Return the (x, y) coordinate for the center point of the cell that contains the specified text.  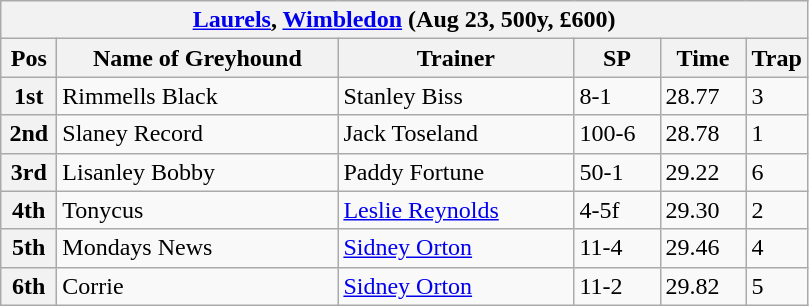
4-5f (617, 210)
11-2 (617, 286)
3 (776, 96)
1st (29, 96)
11-4 (617, 248)
5 (776, 286)
50-1 (617, 172)
Slaney Record (198, 134)
2nd (29, 134)
8-1 (617, 96)
6 (776, 172)
Leslie Reynolds (456, 210)
28.77 (703, 96)
1 (776, 134)
29.30 (703, 210)
Tonycus (198, 210)
Pos (29, 58)
4th (29, 210)
Time (703, 58)
28.78 (703, 134)
Trap (776, 58)
Trainer (456, 58)
6th (29, 286)
2 (776, 210)
29.22 (703, 172)
3rd (29, 172)
Laurels, Wimbledon (Aug 23, 500y, £600) (404, 20)
Paddy Fortune (456, 172)
4 (776, 248)
5th (29, 248)
Stanley Biss (456, 96)
SP (617, 58)
Mondays News (198, 248)
29.46 (703, 248)
Corrie (198, 286)
100-6 (617, 134)
Name of Greyhound (198, 58)
Rimmells Black (198, 96)
Jack Toseland (456, 134)
Lisanley Bobby (198, 172)
29.82 (703, 286)
